Determine the [x, y] coordinate at the center of the cell enclosing the given text.  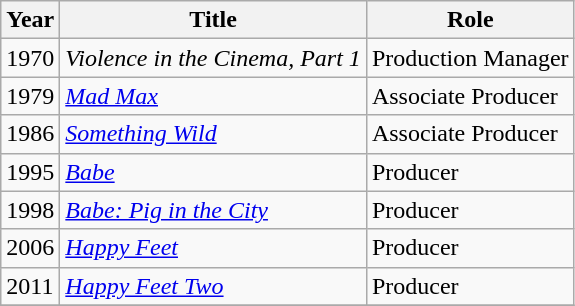
Violence in the Cinema, Part 1 [214, 58]
Happy Feet [214, 248]
Title [214, 20]
2006 [30, 248]
Role [470, 20]
Something Wild [214, 134]
1986 [30, 134]
2011 [30, 286]
1970 [30, 58]
Mad Max [214, 96]
Year [30, 20]
Production Manager [470, 58]
1979 [30, 96]
Happy Feet Two [214, 286]
1998 [30, 210]
1995 [30, 172]
Babe: Pig in the City [214, 210]
Babe [214, 172]
